Determine the (X, Y) coordinate at the center of the cell enclosing the given text.  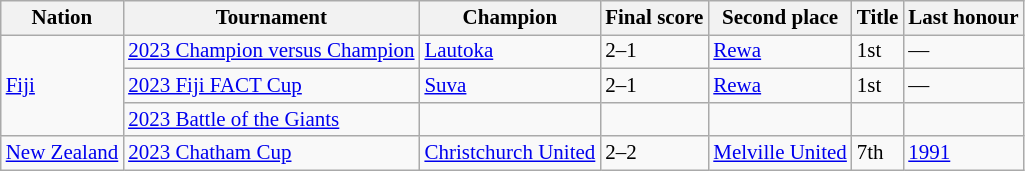
2–2 (654, 153)
2023 Battle of the Giants (271, 119)
Melville United (780, 153)
Christchurch United (510, 153)
Champion (510, 18)
2023 Fiji FACT Cup (271, 86)
Fiji (62, 86)
Final score (654, 18)
1991 (963, 153)
7th (878, 153)
2023 Chatham Cup (271, 153)
Last honour (963, 18)
Second place (780, 18)
Title (878, 18)
2023 Champion versus Champion (271, 52)
Suva (510, 86)
Lautoka (510, 52)
Tournament (271, 18)
New Zealand (62, 153)
Nation (62, 18)
